Output the (X, Y) coordinate of the center of the cell containing the given text.  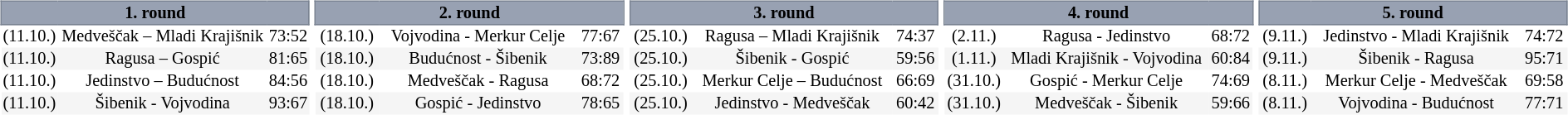
Jedinstvo - Medveščak (792, 104)
74:72 (1545, 36)
Vojvodina - Budućnost (1417, 104)
(1.11.) (974, 60)
69:58 (1545, 81)
59:56 (915, 60)
73:52 (289, 36)
84:56 (289, 81)
4. round (1098, 12)
93:67 (289, 104)
3. round (784, 12)
Merkur Celje - Medveščak (1417, 81)
Ragusa - Jedinstvo (1106, 36)
Merkur Celje – Budućnost (792, 81)
73:89 (600, 60)
66:69 (915, 81)
78:65 (600, 104)
77:67 (600, 36)
Gospić - Merkur Celje (1106, 81)
Šibenik - Ragusa (1417, 60)
81:65 (289, 60)
60:42 (915, 104)
Medveščak - Ragusa (478, 81)
Budućnost - Šibenik (478, 60)
74:69 (1231, 81)
5. round (1414, 12)
Vojvodina - Merkur Celje (478, 36)
(2.11.) (974, 36)
1. round (154, 12)
Ragusa – Gospić (163, 60)
74:37 (915, 36)
Šibenik - Vojvodina (163, 104)
77:71 (1545, 104)
Medveščak - Šibenik (1106, 104)
Medveščak – Mladi Krajišnik (163, 36)
Jedinstvo - Mladi Krajišnik (1417, 36)
Mladi Krajišnik - Vojvodina (1106, 60)
Jedinstvo – Budućnost (163, 81)
Šibenik - Gospić (792, 60)
2. round (470, 12)
95:71 (1545, 60)
Ragusa – Mladi Krajišnik (792, 36)
59:66 (1231, 104)
60:84 (1231, 60)
Gospić - Jedinstvo (478, 104)
